Provide the (X, Y) coordinate of the cell's center where the given text is located.  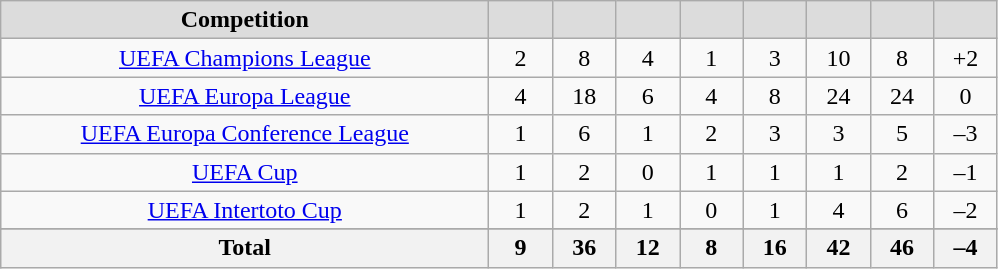
16 (775, 248)
5 (902, 134)
12 (648, 248)
UEFA Intertoto Cup (245, 210)
UEFA Cup (245, 172)
–4 (966, 248)
Total (245, 248)
–2 (966, 210)
18 (584, 96)
46 (902, 248)
UEFA Europa League (245, 96)
–1 (966, 172)
9 (521, 248)
–3 (966, 134)
UEFA Champions League (245, 58)
42 (839, 248)
Competition (245, 20)
10 (839, 58)
UEFA Europa Conference League (245, 134)
36 (584, 248)
+2 (966, 58)
